Determine the [X, Y] coordinate at the center of the cell enclosing the given text.  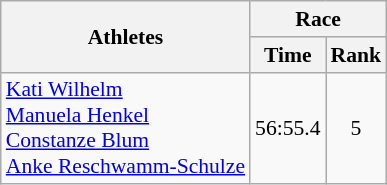
5 [356, 128]
Kati WilhelmManuela HenkelConstanze BlumAnke Reschwamm-Schulze [126, 128]
Time [288, 55]
Rank [356, 55]
Race [318, 19]
Athletes [126, 36]
56:55.4 [288, 128]
